Scan for the cell matching the given text and deliver its (x, y) coordinate at center. 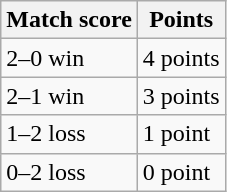
4 points (181, 58)
1–2 loss (70, 134)
0 point (181, 172)
Match score (70, 20)
1 point (181, 134)
0–2 loss (70, 172)
3 points (181, 96)
2–0 win (70, 58)
Points (181, 20)
2–1 win (70, 96)
